For the text-containing cell, return its midpoint in (X, Y) coordinate format. 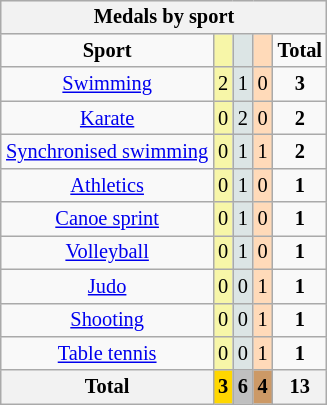
6 (243, 387)
Canoe sprint (107, 219)
Medals by sport (164, 17)
Table tennis (107, 354)
Swimming (107, 84)
Volleyball (107, 253)
Shooting (107, 320)
13 (300, 387)
Judo (107, 286)
Sport (107, 51)
Synchronised swimming (107, 152)
4 (263, 387)
Athletics (107, 185)
Karate (107, 118)
